Provide the (X, Y) coordinate of the cell's center where the given text is located.  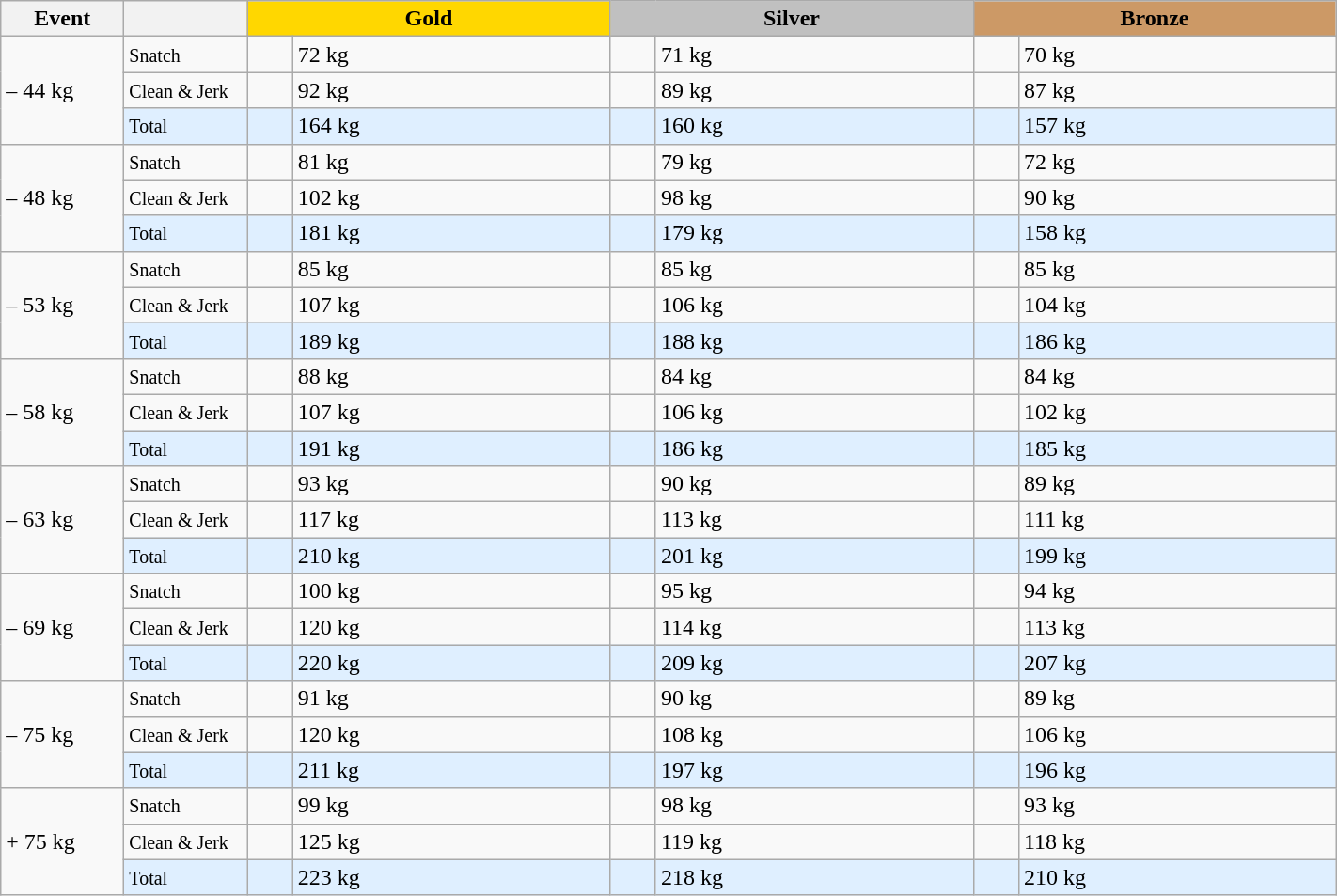
81 kg (451, 162)
189 kg (451, 340)
117 kg (451, 520)
164 kg (451, 126)
125 kg (451, 841)
207 kg (1177, 663)
179 kg (814, 233)
118 kg (1177, 841)
197 kg (814, 770)
211 kg (451, 770)
188 kg (814, 340)
114 kg (814, 627)
223 kg (451, 877)
99 kg (451, 806)
209 kg (814, 663)
201 kg (814, 556)
157 kg (1177, 126)
181 kg (451, 233)
108 kg (814, 734)
– 58 kg (62, 412)
160 kg (814, 126)
199 kg (1177, 556)
70 kg (1177, 55)
158 kg (1177, 233)
– 44 kg (62, 90)
100 kg (451, 591)
91 kg (451, 699)
Event (62, 19)
185 kg (1177, 448)
88 kg (451, 376)
94 kg (1177, 591)
– 75 kg (62, 734)
Bronze (1155, 19)
218 kg (814, 877)
191 kg (451, 448)
79 kg (814, 162)
104 kg (1177, 305)
87 kg (1177, 90)
92 kg (451, 90)
95 kg (814, 591)
+ 75 kg (62, 841)
– 48 kg (62, 197)
– 53 kg (62, 305)
220 kg (451, 663)
111 kg (1177, 520)
Gold (429, 19)
119 kg (814, 841)
– 63 kg (62, 520)
196 kg (1177, 770)
71 kg (814, 55)
Silver (792, 19)
– 69 kg (62, 627)
